Determine the (X, Y) coordinate at the center of the cell enclosing the given text.  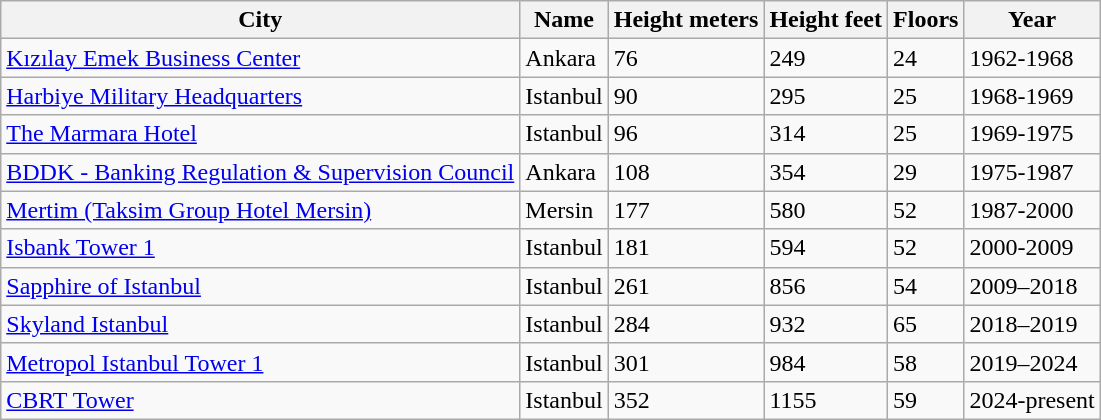
Metropol Istanbul Tower 1 (260, 362)
181 (686, 248)
Year (1032, 20)
352 (686, 400)
2019–2024 (1032, 362)
59 (926, 400)
76 (686, 58)
1969-1975 (1032, 134)
Height meters (686, 20)
96 (686, 134)
65 (926, 324)
1155 (826, 400)
The Marmara Hotel (260, 134)
284 (686, 324)
Height feet (826, 20)
1975-1987 (1032, 172)
Harbiye Military Headquarters (260, 96)
BDDK - Banking Regulation & Supervision Council (260, 172)
2000-2009 (1032, 248)
54 (926, 286)
580 (826, 210)
Isbank Tower 1 (260, 248)
Sapphire of Istanbul (260, 286)
261 (686, 286)
295 (826, 96)
108 (686, 172)
Name (564, 20)
1962-1968 (1032, 58)
301 (686, 362)
Kızılay Emek Business Center (260, 58)
Skyland Istanbul (260, 324)
1968-1969 (1032, 96)
594 (826, 248)
177 (686, 210)
29 (926, 172)
90 (686, 96)
984 (826, 362)
2018–2019 (1032, 324)
CBRT Tower (260, 400)
58 (926, 362)
856 (826, 286)
Floors (926, 20)
354 (826, 172)
Mertim (Taksim Group Hotel Mersin) (260, 210)
24 (926, 58)
2009–2018 (1032, 286)
314 (826, 134)
2024-present (1032, 400)
249 (826, 58)
Mersin (564, 210)
932 (826, 324)
City (260, 20)
1987-2000 (1032, 210)
